Find where the given text appears and provide that cell's center as [x, y] coordinate. 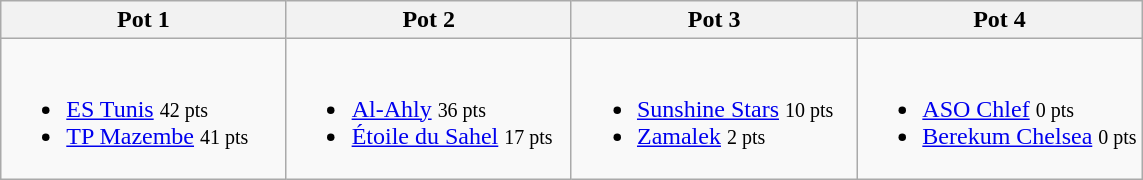
Pot 3 [714, 20]
Pot 1 [144, 20]
ASO Chlef 0 pts Berekum Chelsea 0 pts [1000, 109]
Pot 4 [1000, 20]
Sunshine Stars 10 pts Zamalek 2 pts [714, 109]
ES Tunis 42 pts TP Mazembe 41 pts [144, 109]
Al-Ahly 36 pts Étoile du Sahel 17 pts [428, 109]
Pot 2 [428, 20]
